For the text-containing cell, return its midpoint in [X, Y] coordinate format. 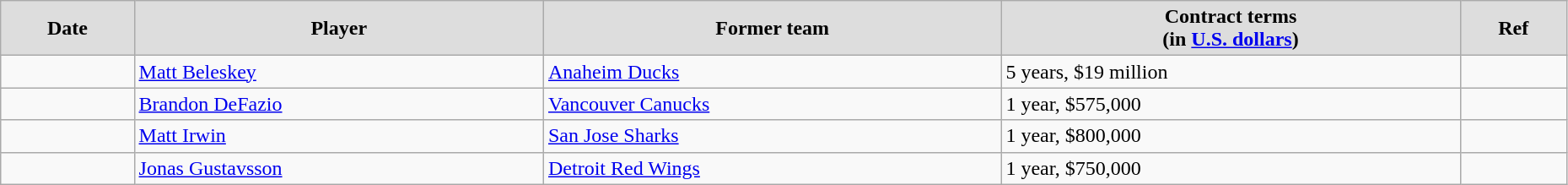
Brandon DeFazio [339, 104]
Anaheim Ducks [772, 72]
Former team [772, 29]
Matt Irwin [339, 136]
Detroit Red Wings [772, 168]
Jonas Gustavsson [339, 168]
Ref [1513, 29]
San Jose Sharks [772, 136]
1 year, $575,000 [1231, 104]
Date [67, 29]
1 year, $750,000 [1231, 168]
Matt Beleskey [339, 72]
5 years, $19 million [1231, 72]
Vancouver Canucks [772, 104]
1 year, $800,000 [1231, 136]
Player [339, 29]
Contract terms(in U.S. dollars) [1231, 29]
